Determine the [x, y] coordinate at the center of the cell enclosing the given text.  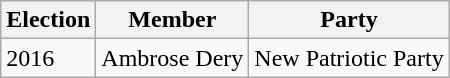
Election [48, 20]
New Patriotic Party [349, 58]
Ambrose Dery [172, 58]
Party [349, 20]
2016 [48, 58]
Member [172, 20]
